Provide the (x, y) coordinate of the cell's center where the given text is located.  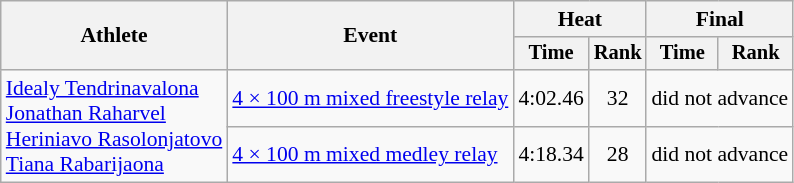
Event (370, 36)
4:18.34 (550, 155)
28 (618, 155)
Heat (580, 19)
4 × 100 m mixed freestyle relay (370, 98)
4:02.46 (550, 98)
4 × 100 m mixed medley relay (370, 155)
Idealy TendrinavalonaJonathan RaharvelHeriniavo RasolonjatovoTiana Rabarijaona (114, 126)
Final (720, 19)
Athlete (114, 36)
32 (618, 98)
